Return (X, Y) of the center of cell containing provided text 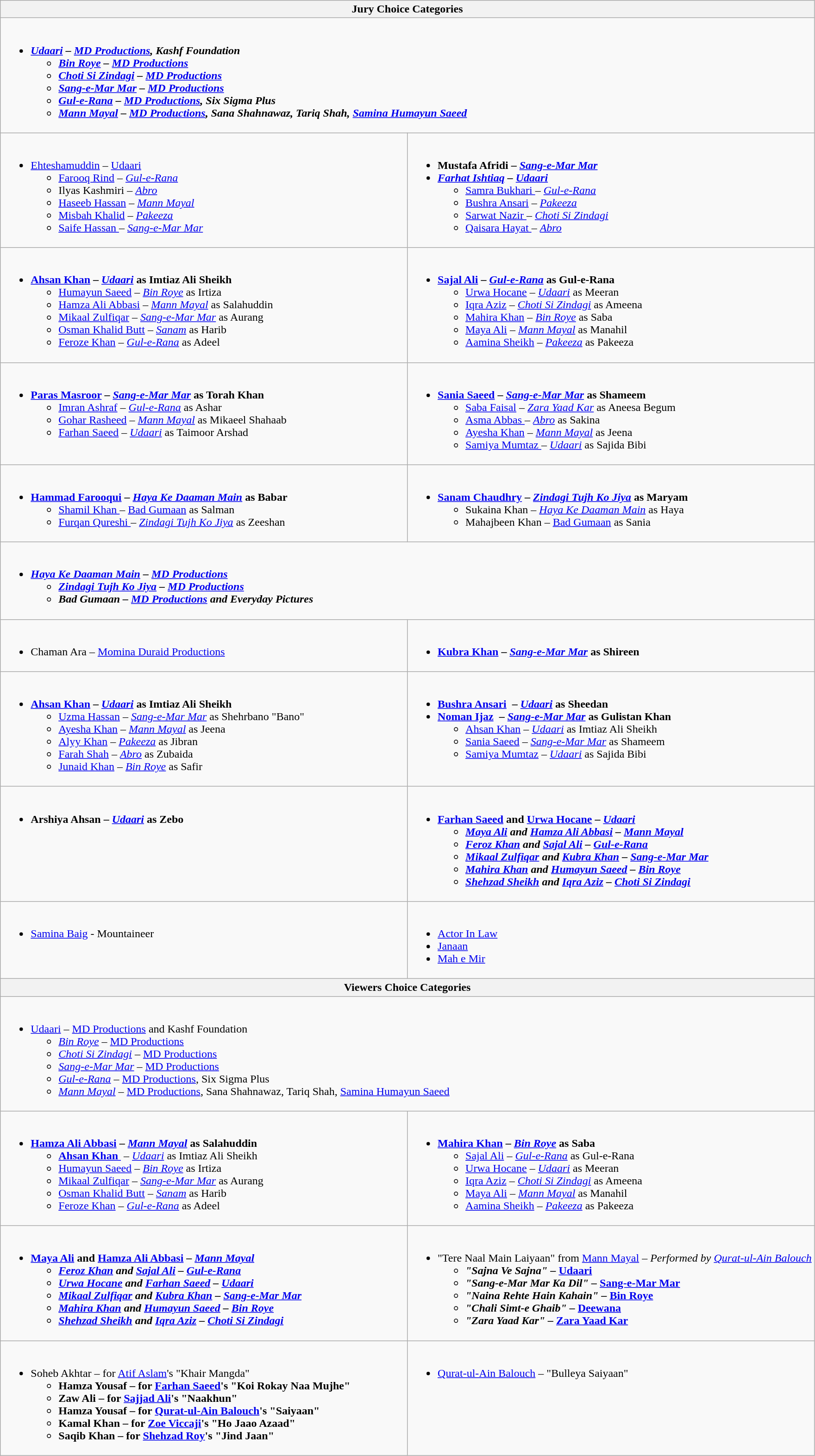
Arshiya Ahsan – Udaari as Zebo (204, 844)
Qurat-ul-Ain Balouch – "Bulleya Saiyaan" (611, 1398)
Chaman Ara – Momina Duraid Productions (204, 645)
Actor In LawJanaanMah e Mir (611, 940)
Sanam Chaudhry – Zindagi Tujh Ko Jiya as MaryamSukaina Khan – Haya Ke Daaman Main as HayaMahajbeen Khan – Bad Gumaan as Sania (611, 504)
Jury Choice Categories (407, 9)
Haya Ke Daaman Main – MD ProductionsZindagi Tujh Ko Jiya – MD ProductionsBad Gumaan – MD Productions and Everyday Pictures (407, 580)
Kubra Khan – Sang-e-Mar Mar as Shireen (611, 645)
Ehteshamuddin – UdaariFarooq Rind – Gul-e-RanaIlyas Kashmiri – AbroHaseeb Hassan – Mann MayalMisbah Khalid – PakeezaSaife Hassan – Sang-e-Mar Mar (204, 190)
Samina Baig - Mountaineer (204, 940)
Viewers Choice Categories (407, 987)
Hammad Farooqui – Haya Ke Daaman Main as BabarShamil Khan – Bad Gumaan as SalmanFurqan Qureshi – Zindagi Tujh Ko Jiya as Zeeshan (204, 504)
